Search for the cell housing the specified text and yield its [x, y] center coordinate. 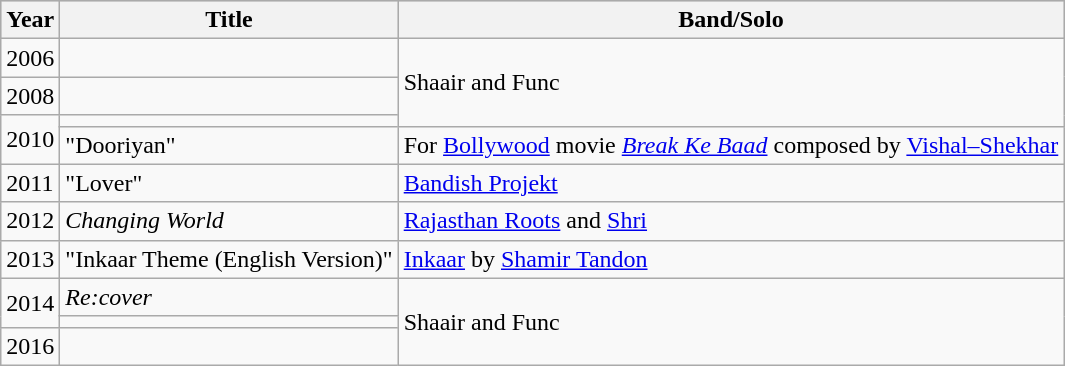
2012 [30, 221]
2016 [30, 346]
"Dooriyan" [229, 145]
Year [30, 20]
Changing World [229, 221]
Rajasthan Roots and Shri [731, 221]
2013 [30, 259]
Inkaar by Shamir Tandon [731, 259]
2011 [30, 183]
Bandish Projekt [731, 183]
"Inkaar Theme (English Version)" [229, 259]
Band/Solo [731, 20]
2008 [30, 96]
Re:cover [229, 297]
2014 [30, 302]
For Bollywood movie Break Ke Baad composed by Vishal–Shekhar [731, 145]
2006 [30, 58]
2010 [30, 140]
"Lover" [229, 183]
Title [229, 20]
